Detect which cell encompasses the target text, then output its [X, Y] center coordinate. 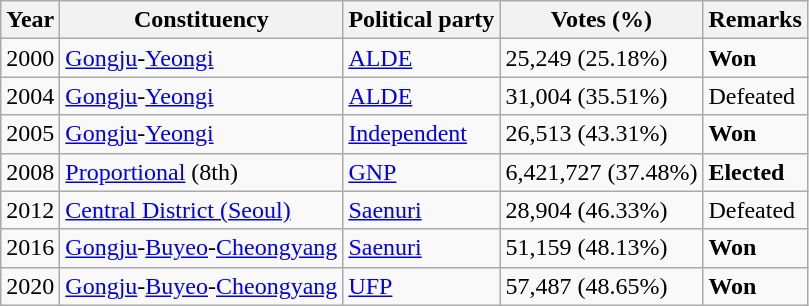
2005 [30, 134]
Proportional (8th) [202, 172]
2000 [30, 58]
28,904 (46.33%) [602, 210]
31,004 (35.51%) [602, 96]
Central District (Seoul) [202, 210]
51,159 (48.13%) [602, 248]
Constituency [202, 20]
6,421,727 (37.48%) [602, 172]
2020 [30, 286]
Political party [422, 20]
2004 [30, 96]
GNP [422, 172]
2012 [30, 210]
Year [30, 20]
2016 [30, 248]
Votes (%) [602, 20]
Remarks [755, 20]
25,249 (25.18%) [602, 58]
2008 [30, 172]
Independent [422, 134]
UFP [422, 286]
26,513 (43.31%) [602, 134]
57,487 (48.65%) [602, 286]
Elected [755, 172]
